Extract the (x, y) coordinate from the center of the cell holding the provided text.  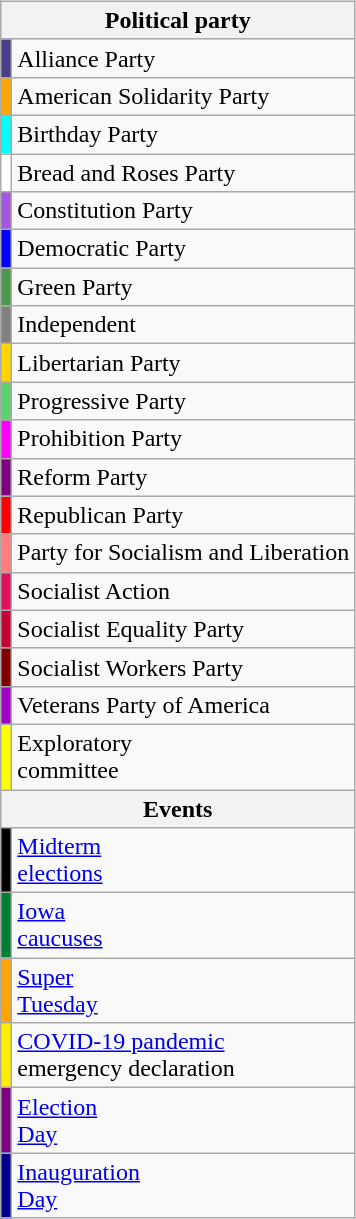
Socialist Action (184, 591)
Veterans Party of America (184, 705)
Exploratorycommittee (184, 756)
Independent (184, 325)
Alliance Party (184, 58)
Socialist Workers Party (184, 667)
Party for Socialism and Liberation (184, 553)
COVID-19 pandemic emergency declaration (184, 1056)
Iowa caucuses (184, 926)
Democratic Party (184, 249)
Birthday Party (184, 134)
American Solidarity Party (184, 96)
Events (178, 809)
Inauguration Day (184, 1186)
Midterm elections (184, 860)
Bread and Roses Party (184, 173)
Libertarian Party (184, 363)
Progressive Party (184, 401)
Prohibition Party (184, 439)
Socialist Equality Party (184, 629)
Constitution Party (184, 211)
Election Day (184, 1120)
Green Party (184, 287)
Political party (178, 20)
Republican Party (184, 515)
Reform Party (184, 477)
Super Tuesday (184, 990)
